Return (x, y) of the center of cell containing provided text 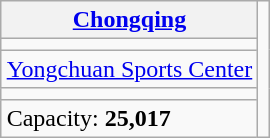
Yongchuan Sports Center (130, 69)
Chongqing (130, 20)
Capacity: 25,017 (130, 118)
